Output the (X, Y) coordinate of the center of the cell containing the given text.  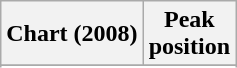
Peakposition (189, 34)
Chart (2008) (72, 34)
